Return (X, Y) of the center of cell containing provided text 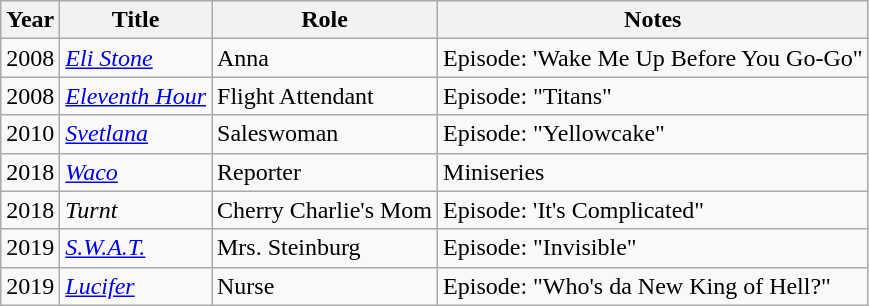
Saleswoman (325, 134)
Mrs. Steinburg (325, 248)
Miniseries (654, 172)
Episode: 'It's Complicated" (654, 210)
Episode: 'Wake Me Up Before You Go-Go" (654, 58)
Episode: "Invisible" (654, 248)
Cherry Charlie's Mom (325, 210)
2010 (30, 134)
Episode: "Titans" (654, 96)
S.W.A.T. (136, 248)
Anna (325, 58)
Title (136, 20)
Svetlana (136, 134)
Episode: "Who's da New King of Hell?" (654, 286)
Flight Attendant (325, 96)
Nurse (325, 286)
Eleventh Hour (136, 96)
Turnt (136, 210)
Role (325, 20)
Waco (136, 172)
Lucifer (136, 286)
Year (30, 20)
Eli Stone (136, 58)
Notes (654, 20)
Reporter (325, 172)
Episode: "Yellowcake" (654, 134)
